Scan for the cell matching the given text and deliver its [X, Y] coordinate at center. 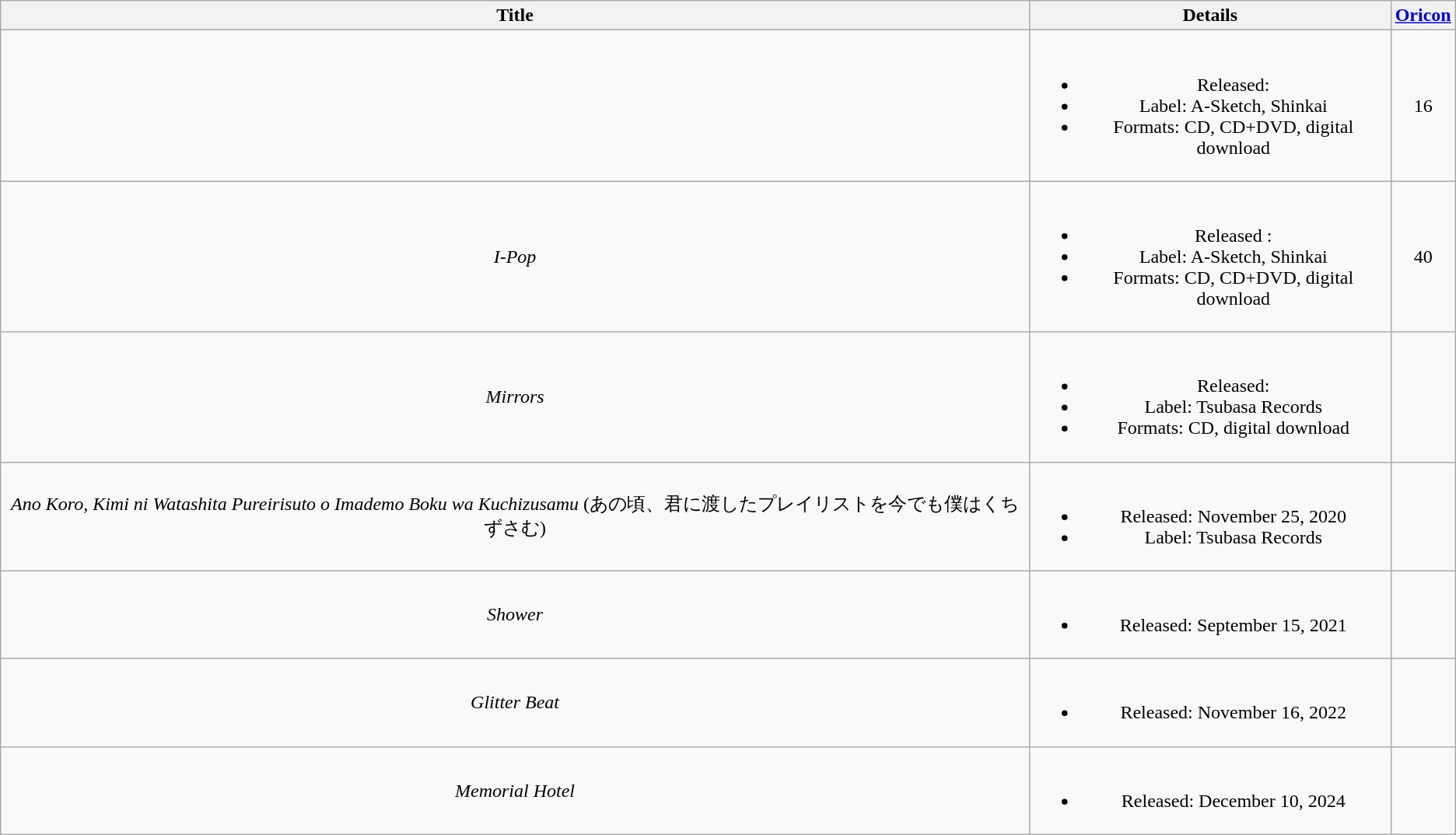
Released : Label: A-Sketch, ShinkaiFormats: CD, CD+DVD, digital download [1210, 257]
Released: November 25, 2020Label: Tsubasa Records [1210, 516]
Title [515, 16]
Ano Koro, Kimi ni Watashita Pureirisuto o Imademo Boku wa Kuchizusamu (あの頃、君に渡したプレイリストを今でも僕はくちずさむ) [515, 516]
Released: September 15, 2021 [1210, 614]
Released: November 16, 2022 [1210, 703]
40 [1423, 257]
16 [1423, 106]
Released: December 10, 2024 [1210, 790]
Glitter Beat [515, 703]
Released: Label: A-Sketch, ShinkaiFormats: CD, CD+DVD, digital download [1210, 106]
Memorial Hotel [515, 790]
I-Pop [515, 257]
Released: Label: Tsubasa RecordsFormats: CD, digital download [1210, 397]
Mirrors [515, 397]
Details [1210, 16]
Oricon [1423, 16]
Shower [515, 614]
